Capture the cell that displays the provided text and extract its (x, y) central coordinate. 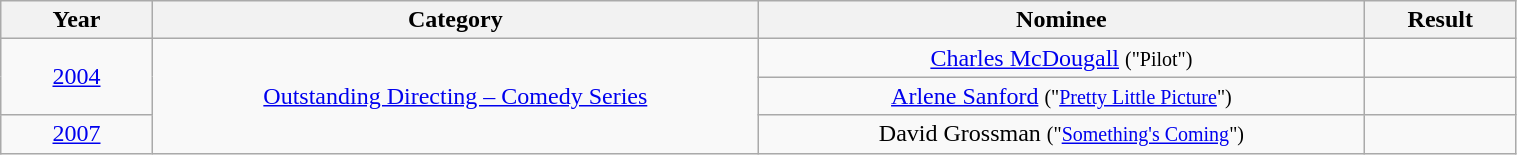
2007 (77, 134)
Result (1440, 20)
Arlene Sanford ("Pretty Little Picture") (1061, 96)
Category (455, 20)
Nominee (1061, 20)
David Grossman ("Something's Coming") (1061, 134)
2004 (77, 77)
Charles McDougall ("Pilot") (1061, 58)
Year (77, 20)
Outstanding Directing – Comedy Series (455, 96)
